Find where the given text appears and provide that cell's center as (X, Y) coordinate. 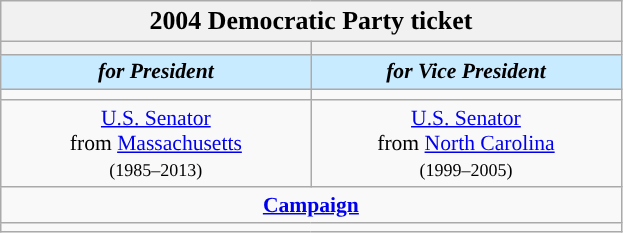
U.S. Senatorfrom Massachusetts(1985–2013) (156, 144)
for Vice President (466, 72)
2004 Democratic Party ticket (311, 21)
Campaign (311, 205)
for President (156, 72)
U.S. Senatorfrom North Carolina(1999–2005) (466, 144)
